Capture the cell that displays the provided text and extract its [x, y] central coordinate. 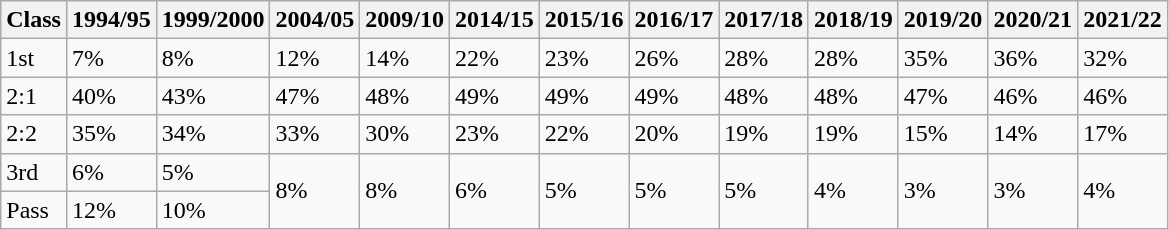
20% [674, 134]
Pass [34, 210]
1994/95 [111, 20]
43% [213, 96]
17% [1123, 134]
33% [315, 134]
32% [1123, 58]
7% [111, 58]
1999/2000 [213, 20]
26% [674, 58]
2021/22 [1123, 20]
40% [111, 96]
2020/21 [1033, 20]
36% [1033, 58]
2:1 [34, 96]
34% [213, 134]
10% [213, 210]
2:2 [34, 134]
2015/16 [584, 20]
2014/15 [494, 20]
3rd [34, 172]
2019/20 [943, 20]
15% [943, 134]
2009/10 [405, 20]
2017/18 [764, 20]
30% [405, 134]
2004/05 [315, 20]
Class [34, 20]
2018/19 [853, 20]
2016/17 [674, 20]
1st [34, 58]
